Search for the cell housing the specified text and yield its [X, Y] center coordinate. 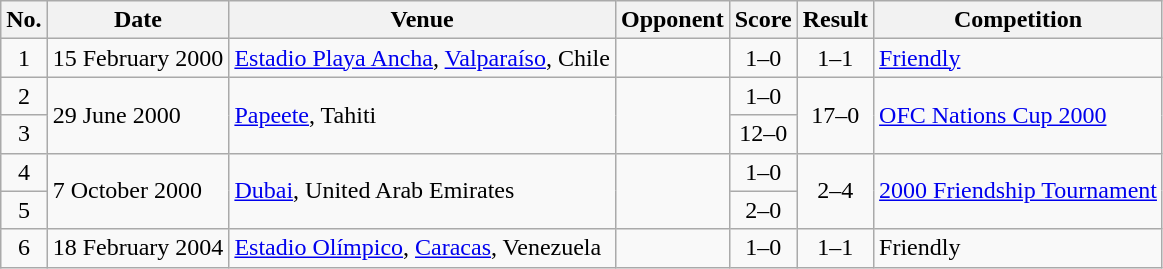
12–0 [763, 134]
Papeete, Tahiti [422, 115]
3 [24, 134]
1 [24, 58]
Estadio Olímpico, Caracas, Venezuela [422, 248]
Score [763, 20]
2 [24, 96]
Date [138, 20]
Venue [422, 20]
17–0 [835, 115]
2–0 [763, 210]
18 February 2004 [138, 248]
15 February 2000 [138, 58]
OFC Nations Cup 2000 [1018, 115]
Estadio Playa Ancha, Valparaíso, Chile [422, 58]
5 [24, 210]
Opponent [672, 20]
Competition [1018, 20]
Result [835, 20]
6 [24, 248]
4 [24, 172]
7 October 2000 [138, 191]
29 June 2000 [138, 115]
No. [24, 20]
Dubai, United Arab Emirates [422, 191]
2–4 [835, 191]
2000 Friendship Tournament [1018, 191]
